Locate the cell with the specified text and output its [x, y] center coordinate. 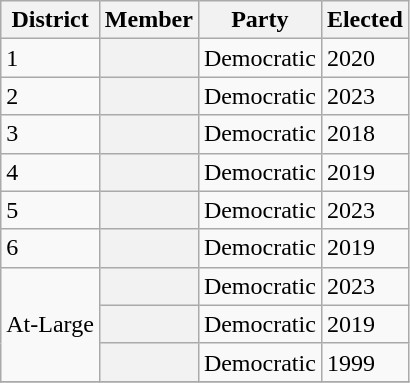
5 [50, 210]
Member [148, 20]
6 [50, 248]
2020 [364, 58]
At-Large [50, 324]
District [50, 20]
1 [50, 58]
2 [50, 96]
3 [50, 134]
2018 [364, 134]
Elected [364, 20]
1999 [364, 362]
4 [50, 172]
Party [260, 20]
